From the cell containing the given text, extract its center point as [X, Y] coordinate. 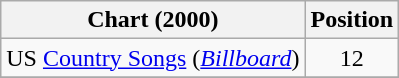
Position [352, 20]
US Country Songs (Billboard) [153, 58]
12 [352, 58]
Chart (2000) [153, 20]
